Locate the cell with the specified text and output its [x, y] center coordinate. 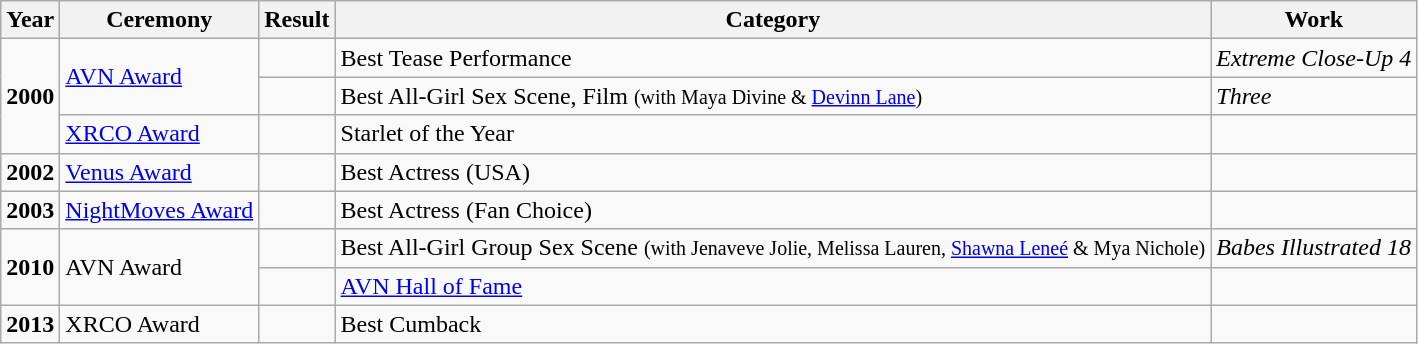
Category [773, 20]
Ceremony [160, 20]
2000 [30, 96]
2010 [30, 267]
NightMoves Award [160, 210]
Starlet of the Year [773, 134]
Best Cumback [773, 324]
Best Actress (USA) [773, 172]
Best Tease Performance [773, 58]
Three [1314, 96]
Best All-Girl Sex Scene, Film (with Maya Divine & Devinn Lane) [773, 96]
Year [30, 20]
Best Actress (Fan Choice) [773, 210]
Babes Illustrated 18 [1314, 248]
2013 [30, 324]
Result [297, 20]
2002 [30, 172]
Extreme Close-Up 4 [1314, 58]
Best All-Girl Group Sex Scene (with Jenaveve Jolie, Melissa Lauren, Shawna Leneé & Mya Nichole) [773, 248]
AVN Hall of Fame [773, 286]
Work [1314, 20]
Venus Award [160, 172]
2003 [30, 210]
